Extract the (X, Y) coordinate from the center of the cell holding the provided text.  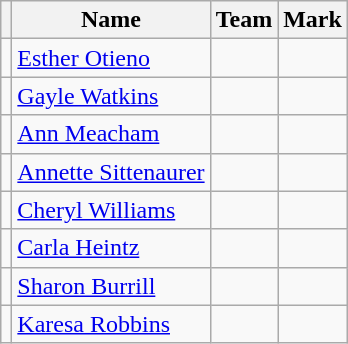
Sharon Burrill (111, 286)
Mark (313, 20)
Ann Meacham (111, 134)
Name (111, 20)
Gayle Watkins (111, 96)
Cheryl Williams (111, 210)
Carla Heintz (111, 248)
Team (244, 20)
Karesa Robbins (111, 324)
Annette Sittenaurer (111, 172)
Esther Otieno (111, 58)
